From the cell containing the given text, extract its center point as (X, Y) coordinate. 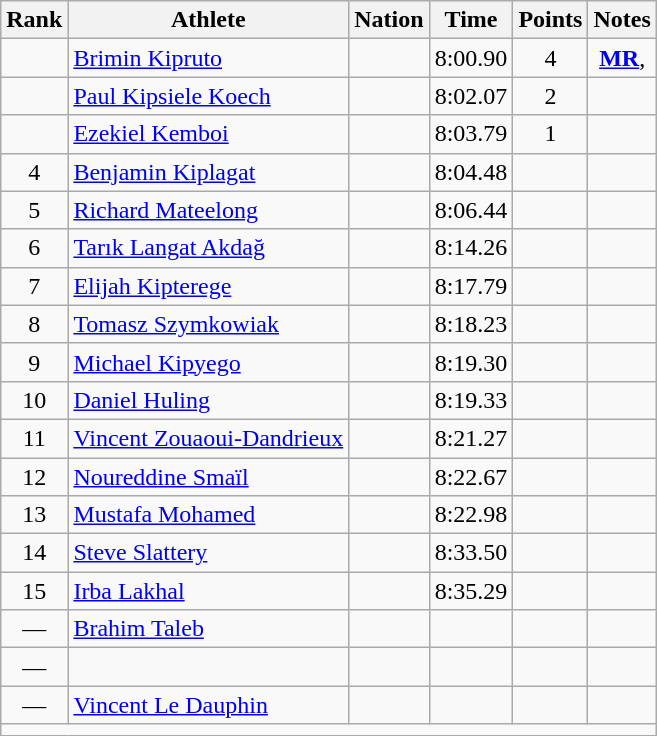
8:14.26 (471, 248)
8:35.29 (471, 591)
Nation (389, 20)
8:22.67 (471, 477)
Ezekiel Kemboi (208, 134)
MR, (622, 58)
Daniel Huling (208, 400)
12 (34, 477)
Points (550, 20)
Irba Lakhal (208, 591)
Brahim Taleb (208, 629)
10 (34, 400)
13 (34, 515)
Steve Slattery (208, 553)
Time (471, 20)
Paul Kipsiele Koech (208, 96)
14 (34, 553)
8 (34, 324)
8:22.98 (471, 515)
15 (34, 591)
8:19.33 (471, 400)
Notes (622, 20)
8:03.79 (471, 134)
Rank (34, 20)
8:00.90 (471, 58)
8:21.27 (471, 438)
5 (34, 210)
8:06.44 (471, 210)
Tarık Langat Akdağ (208, 248)
Athlete (208, 20)
8:33.50 (471, 553)
2 (550, 96)
Elijah Kipterege (208, 286)
Michael Kipyego (208, 362)
1 (550, 134)
Benjamin Kiplagat (208, 172)
8:17.79 (471, 286)
8:19.30 (471, 362)
8:04.48 (471, 172)
11 (34, 438)
6 (34, 248)
Noureddine Smaïl (208, 477)
8:02.07 (471, 96)
8:18.23 (471, 324)
Richard Mateelong (208, 210)
7 (34, 286)
Brimin Kipruto (208, 58)
Tomasz Szymkowiak (208, 324)
Mustafa Mohamed (208, 515)
Vincent Le Dauphin (208, 705)
Vincent Zouaoui-Dandrieux (208, 438)
9 (34, 362)
